Identify which cell holds the provided text, then report its (X, Y) central coordinate. 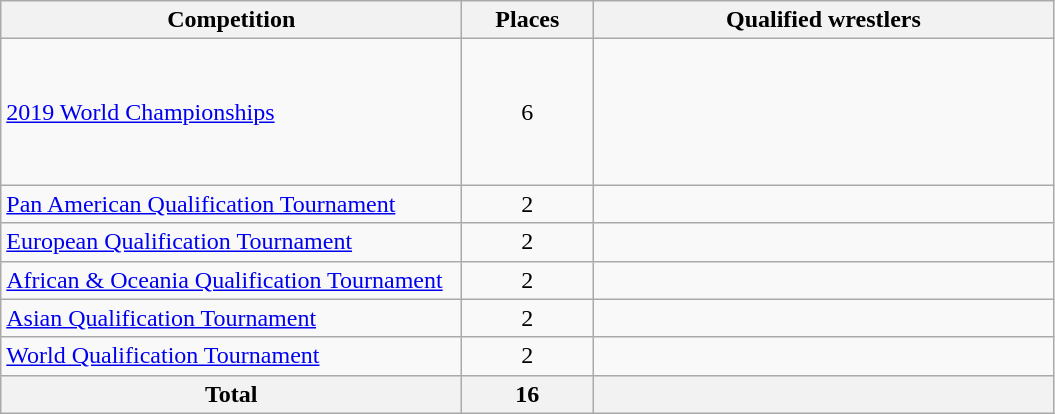
Total (232, 394)
Qualified wrestlers (824, 20)
Asian Qualification Tournament (232, 318)
Places (528, 20)
2019 World Championships (232, 112)
European Qualification Tournament (232, 242)
Pan American Qualification Tournament (232, 204)
Competition (232, 20)
6 (528, 112)
African & Oceania Qualification Tournament (232, 280)
World Qualification Tournament (232, 356)
16 (528, 394)
